Identify which cell holds the provided text, then report its [X, Y] central coordinate. 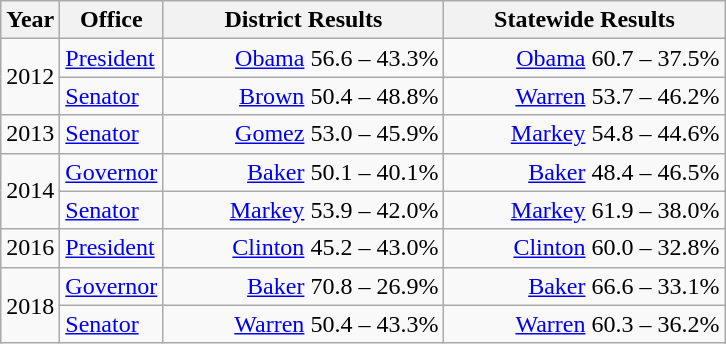
Brown 50.4 – 48.8% [304, 96]
2016 [30, 248]
2018 [30, 305]
Clinton 45.2 – 43.0% [304, 248]
Warren 50.4 – 43.3% [304, 324]
Markey 53.9 – 42.0% [304, 210]
Obama 56.6 – 43.3% [304, 58]
Year [30, 20]
Baker 66.6 – 33.1% [584, 286]
Markey 54.8 – 44.6% [584, 134]
Baker 50.1 – 40.1% [304, 172]
Statewide Results [584, 20]
Warren 60.3 – 36.2% [584, 324]
Baker 48.4 – 46.5% [584, 172]
Baker 70.8 – 26.9% [304, 286]
Warren 53.7 – 46.2% [584, 96]
2013 [30, 134]
2014 [30, 191]
Markey 61.9 – 38.0% [584, 210]
Gomez 53.0 – 45.9% [304, 134]
Clinton 60.0 – 32.8% [584, 248]
District Results [304, 20]
Office [112, 20]
Obama 60.7 – 37.5% [584, 58]
2012 [30, 77]
